Output the [x, y] coordinate of the center of the cell containing the given text.  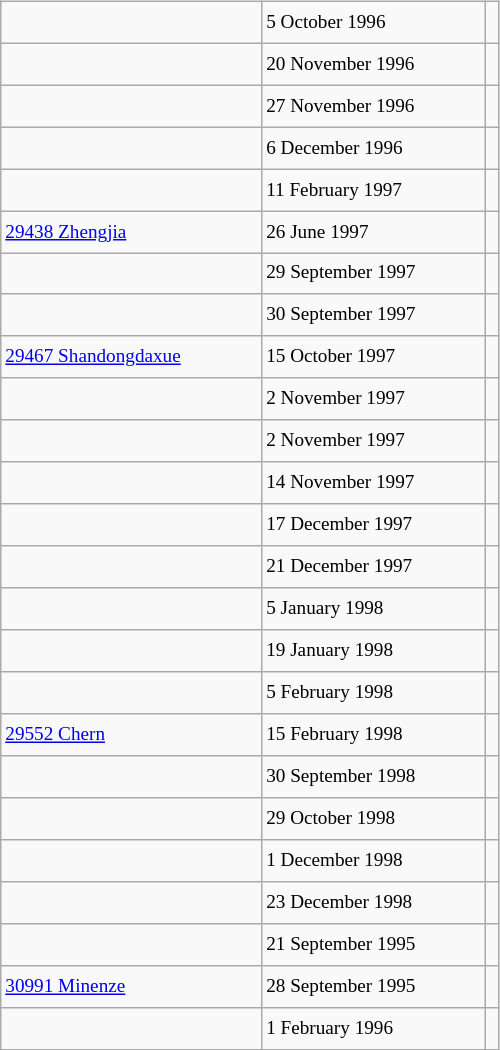
1 February 1996 [374, 1028]
5 January 1998 [374, 609]
26 June 1997 [374, 232]
5 February 1998 [374, 693]
14 November 1997 [374, 483]
21 September 1995 [374, 944]
1 December 1998 [374, 861]
19 January 1998 [374, 651]
23 December 1998 [374, 902]
29 September 1997 [374, 274]
30 September 1998 [374, 777]
6 December 1996 [374, 148]
29552 Chern [132, 735]
17 December 1997 [374, 525]
29 October 1998 [374, 819]
20 November 1996 [374, 64]
5 October 1996 [374, 22]
27 November 1996 [374, 106]
15 February 1998 [374, 735]
29467 Shandongdaxue [132, 357]
29438 Zhengjia [132, 232]
28 September 1995 [374, 986]
21 December 1997 [374, 567]
11 February 1997 [374, 190]
15 October 1997 [374, 357]
30991 Minenze [132, 986]
30 September 1997 [374, 315]
